Pinpoint the cell where the given text exists, returning its [X, Y] midpoint coordinate. 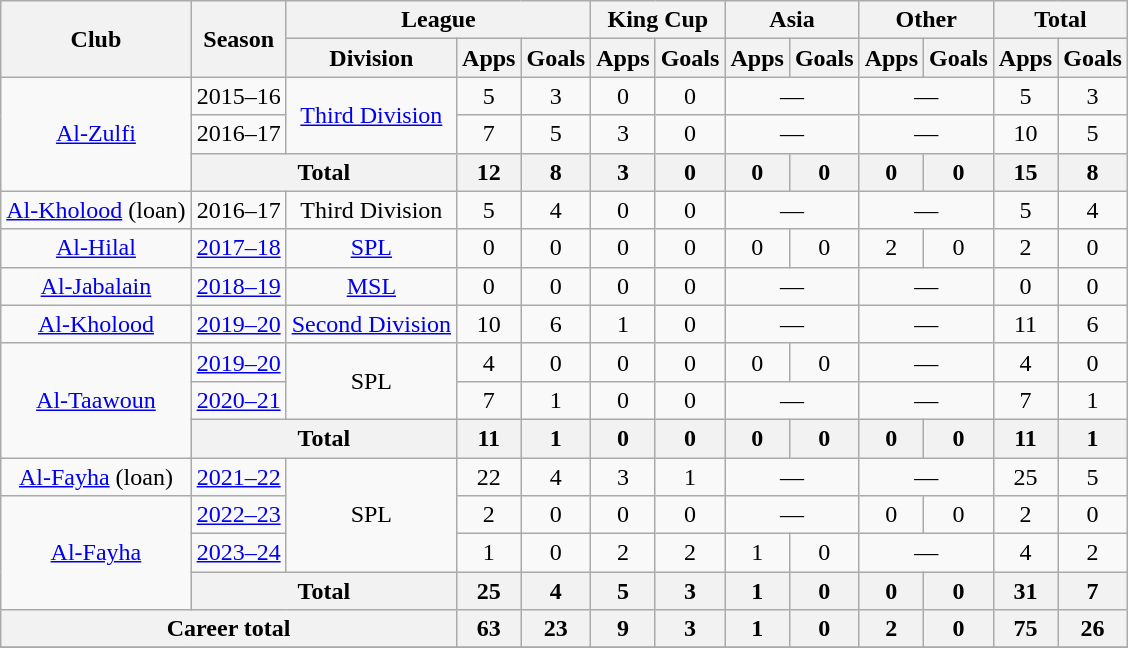
Second Division [371, 324]
Al-Kholood (loan) [96, 210]
23 [556, 629]
Al-Taawoun [96, 400]
2023–24 [238, 553]
26 [1093, 629]
Career total [229, 629]
12 [489, 172]
Al-Fayha (loan) [96, 477]
King Cup [658, 20]
MSL [371, 286]
Al-Hilal [96, 248]
31 [1025, 591]
9 [623, 629]
2020–21 [238, 400]
Season [238, 39]
2015–16 [238, 96]
15 [1025, 172]
2017–18 [238, 248]
Al-Fayha [96, 553]
Al-Zulfi [96, 134]
Division [371, 58]
63 [489, 629]
75 [1025, 629]
Asia [792, 20]
Club [96, 39]
League [438, 20]
2018–19 [238, 286]
Al-Kholood [96, 324]
2022–23 [238, 515]
Al-Jabalain [96, 286]
22 [489, 477]
Other [926, 20]
2021–22 [238, 477]
